Identify which cell holds the provided text, then report its [x, y] central coordinate. 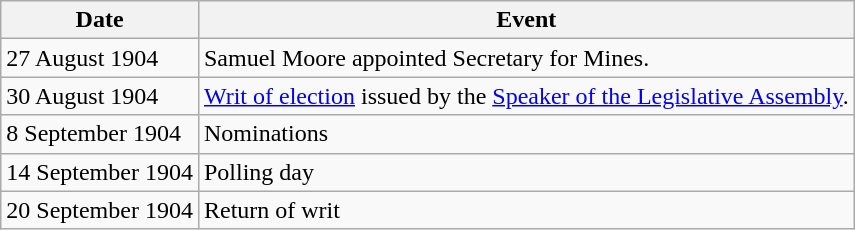
Nominations [526, 134]
Writ of election issued by the Speaker of the Legislative Assembly. [526, 96]
30 August 1904 [100, 96]
Return of writ [526, 210]
Polling day [526, 172]
Date [100, 20]
8 September 1904 [100, 134]
Event [526, 20]
20 September 1904 [100, 210]
27 August 1904 [100, 58]
14 September 1904 [100, 172]
Samuel Moore appointed Secretary for Mines. [526, 58]
